Provide the (X, Y) coordinate of the cell's center where the given text is located.  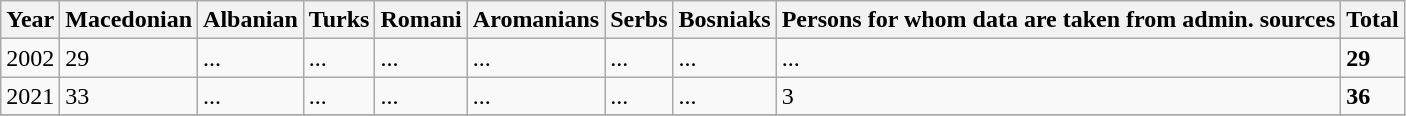
Turks (339, 20)
Albanian (251, 20)
Total (1373, 20)
Serbs (639, 20)
Bosniaks (724, 20)
36 (1373, 96)
Aromanians (536, 20)
Macedonian (129, 20)
2002 (30, 58)
Persons for whom data are taken from admin. sources (1058, 20)
2021 (30, 96)
Romani (421, 20)
33 (129, 96)
Year (30, 20)
3 (1058, 96)
